Pinpoint the cell where the given text exists, returning its (X, Y) midpoint coordinate. 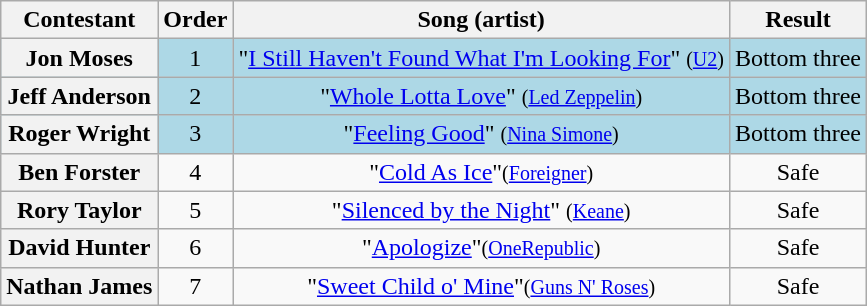
Jon Moses (80, 58)
2 (196, 96)
"Sweet Child o' Mine"(Guns N' Roses) (482, 286)
4 (196, 172)
Nathan James (80, 286)
Jeff Anderson (80, 96)
7 (196, 286)
"Feeling Good" (Nina Simone) (482, 134)
5 (196, 210)
Song (artist) (482, 20)
Rory Taylor (80, 210)
6 (196, 248)
1 (196, 58)
Ben Forster (80, 172)
"Silenced by the Night" (Keane) (482, 210)
"I Still Haven't Found What I'm Looking For" (U2) (482, 58)
Roger Wright (80, 134)
Order (196, 20)
Result (798, 20)
David Hunter (80, 248)
"Whole Lotta Love" (Led Zeppelin) (482, 96)
"Cold As Ice"(Foreigner) (482, 172)
Contestant (80, 20)
"Apologize"(OneRepublic) (482, 248)
3 (196, 134)
